Detect which cell encompasses the target text, then output its (X, Y) center coordinate. 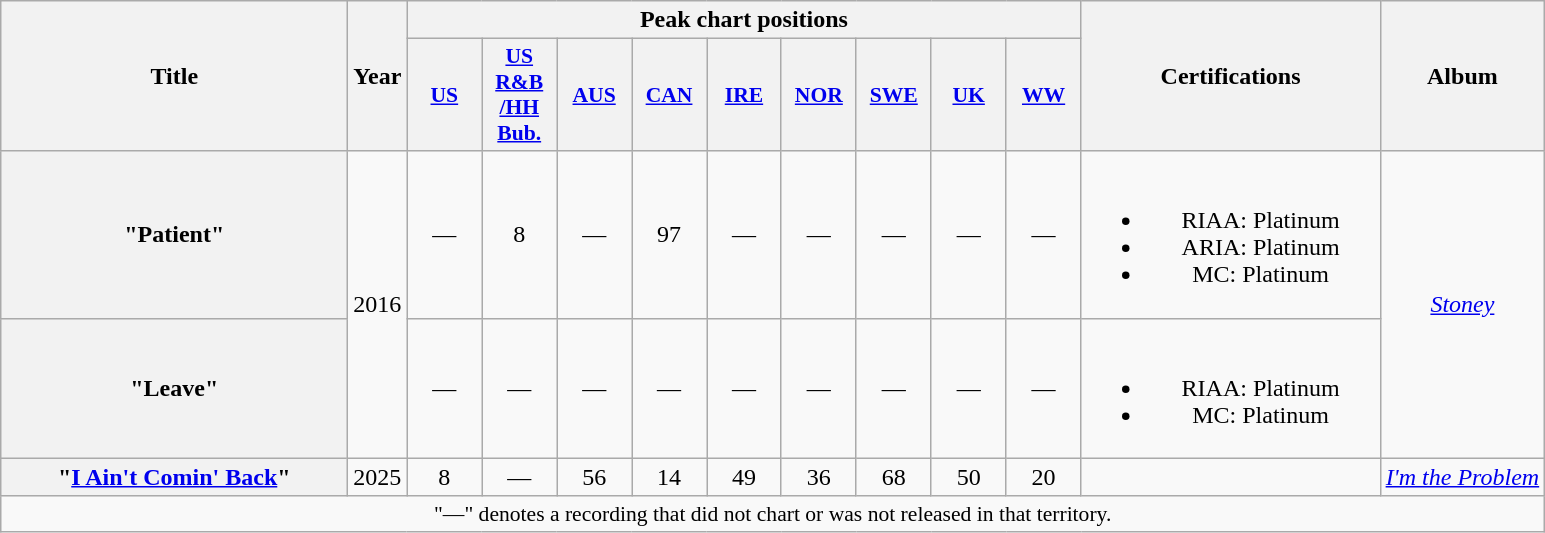
Certifications (1230, 76)
Album (1462, 76)
56 (594, 477)
"Leave" (174, 388)
US (444, 95)
14 (670, 477)
IRE (744, 95)
AUS (594, 95)
97 (670, 234)
Stoney (1462, 304)
CAN (670, 95)
"Patient" (174, 234)
20 (1044, 477)
"—" denotes a recording that did not chart or was not released in that territory. (773, 514)
Peak chart positions (744, 20)
68 (894, 477)
UK (968, 95)
49 (744, 477)
NOR (818, 95)
USR&B/HHBub. (520, 95)
WW (1044, 95)
2016 (378, 304)
RIAA: PlatinumMC: Platinum (1230, 388)
36 (818, 477)
SWE (894, 95)
Year (378, 76)
I'm the Problem (1462, 477)
2025 (378, 477)
Title (174, 76)
RIAA: PlatinumARIA: PlatinumMC: Platinum (1230, 234)
50 (968, 477)
"I Ain't Comin' Back" (174, 477)
